Extract the (X, Y) coordinate from the center of the cell holding the provided text.  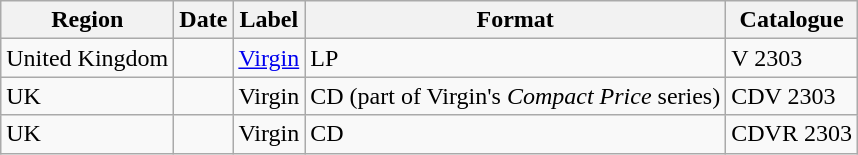
CD (part of Virgin's Compact Price series) (516, 96)
CDVR 2303 (792, 134)
United Kingdom (88, 58)
Date (204, 20)
Format (516, 20)
Catalogue (792, 20)
CD (516, 134)
CDV 2303 (792, 96)
V 2303 (792, 58)
Label (269, 20)
Region (88, 20)
LP (516, 58)
